Output the (X, Y) coordinate of the center of the cell containing the given text.  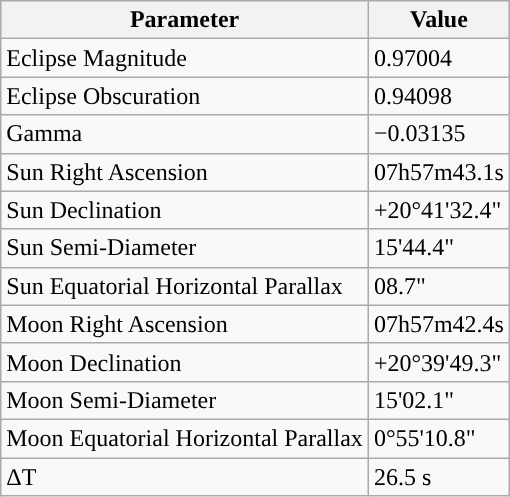
0.97004 (438, 58)
Moon Declination (185, 362)
Eclipse Magnitude (185, 58)
07h57m42.4s (438, 324)
+20°39'49.3" (438, 362)
0°55'10.8" (438, 438)
ΔT (185, 477)
Parameter (185, 20)
26.5 s (438, 477)
Sun Declination (185, 210)
Sun Right Ascension (185, 172)
+20°41'32.4" (438, 210)
0.94098 (438, 96)
08.7" (438, 286)
15'02.1" (438, 400)
Moon Semi-Diameter (185, 400)
Sun Semi-Diameter (185, 248)
Sun Equatorial Horizontal Parallax (185, 286)
Value (438, 20)
Gamma (185, 134)
Moon Right Ascension (185, 324)
Eclipse Obscuration (185, 96)
15'44.4" (438, 248)
Moon Equatorial Horizontal Parallax (185, 438)
07h57m43.1s (438, 172)
−0.03135 (438, 134)
